Search for the cell housing the specified text and yield its [X, Y] center coordinate. 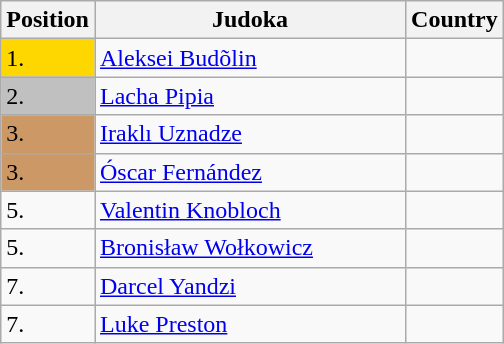
2. [48, 96]
Aleksei Budõlin [250, 58]
Luke Preston [250, 324]
Bronisław Wołkowicz [250, 248]
1. [48, 58]
Position [48, 20]
Darcel Yandzi [250, 286]
Valentin Knobloch [250, 210]
Iraklı Uznadze [250, 134]
Óscar Fernández [250, 172]
Lacha Pipia [250, 96]
Judoka [250, 20]
Country [455, 20]
